From the cell containing the given text, extract its center point as [x, y] coordinate. 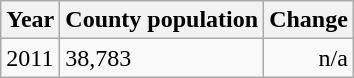
38,783 [162, 58]
Year [30, 20]
Change [309, 20]
County population [162, 20]
2011 [30, 58]
n/a [309, 58]
